Search for the cell housing the specified text and yield its [X, Y] center coordinate. 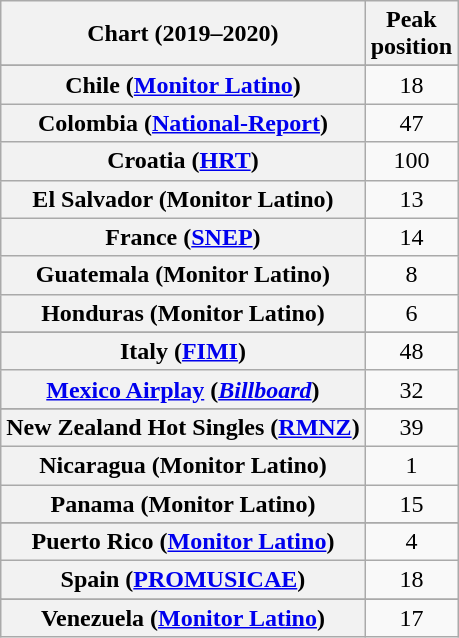
Guatemala (Monitor Latino) [183, 275]
Croatia (HRT) [183, 161]
Nicaragua (Monitor Latino) [183, 465]
Honduras (Monitor Latino) [183, 313]
Venezuela (Monitor Latino) [183, 618]
14 [411, 237]
39 [411, 427]
Puerto Rico (Monitor Latino) [183, 542]
1 [411, 465]
15 [411, 503]
Spain (PROMUSICAE) [183, 580]
100 [411, 161]
Peakposition [411, 34]
8 [411, 275]
Panama (Monitor Latino) [183, 503]
El Salvador (Monitor Latino) [183, 199]
32 [411, 389]
13 [411, 199]
17 [411, 618]
48 [411, 351]
Chile (Monitor Latino) [183, 85]
Chart (2019–2020) [183, 34]
France (SNEP) [183, 237]
6 [411, 313]
4 [411, 542]
Colombia (National-Report) [183, 123]
New Zealand Hot Singles (RMNZ) [183, 427]
Italy (FIMI) [183, 351]
47 [411, 123]
Mexico Airplay (Billboard) [183, 389]
